Find where the given text appears and provide that cell's center as (X, Y) coordinate. 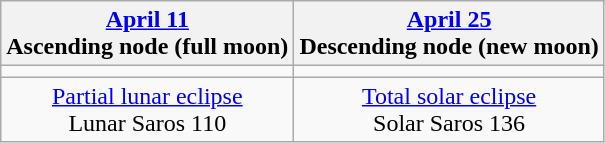
April 11Ascending node (full moon) (148, 34)
April 25Descending node (new moon) (449, 34)
Partial lunar eclipseLunar Saros 110 (148, 110)
Total solar eclipseSolar Saros 136 (449, 110)
